Return the (X, Y) coordinate for the center point of the cell that contains the specified text.  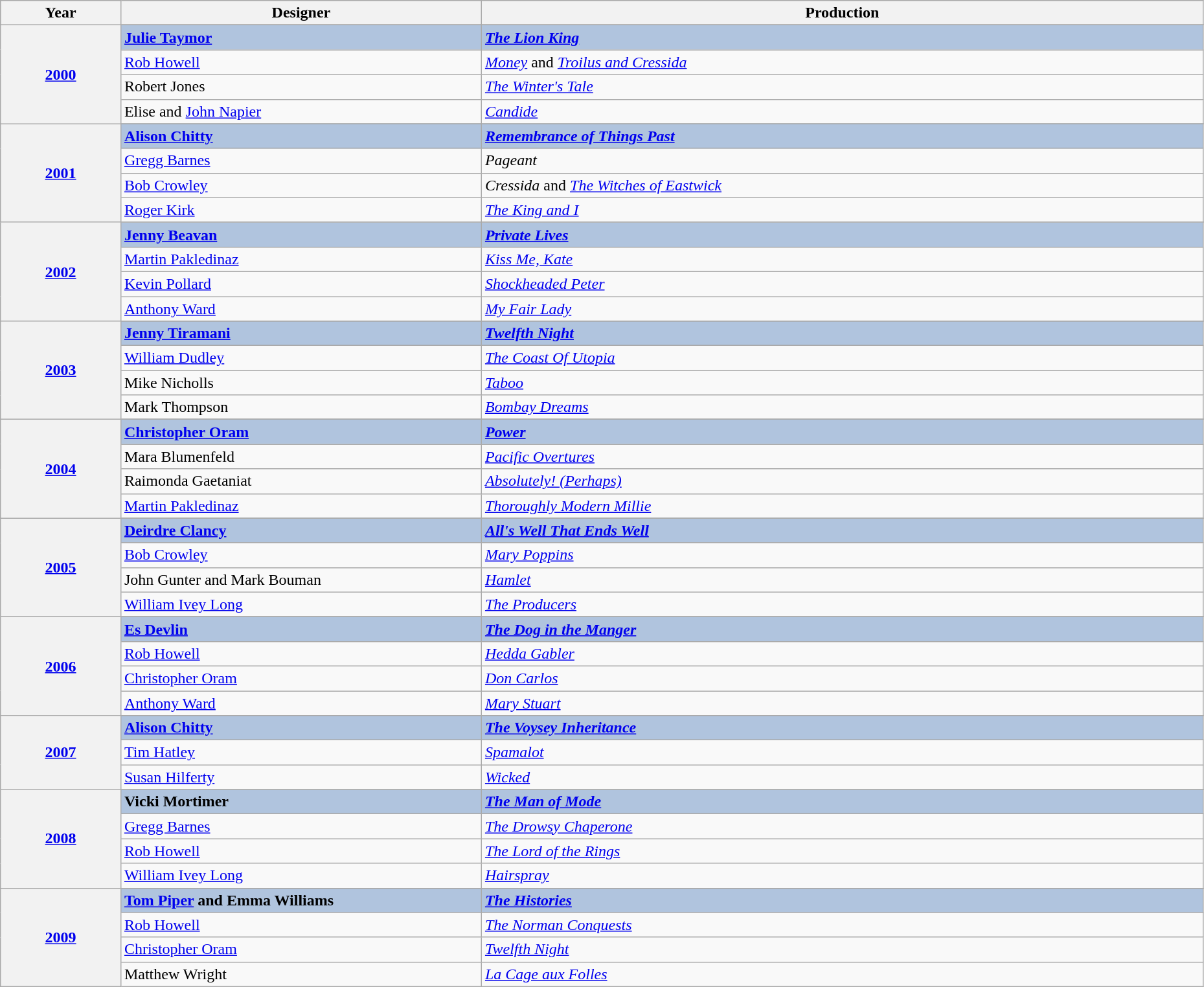
Designer (301, 13)
2008 (61, 839)
2007 (61, 753)
La Cage aux Folles (842, 974)
2002 (61, 271)
John Gunter and Mark Bouman (301, 580)
Power (842, 432)
All's Well That Ends Well (842, 530)
Jenny Beavan (301, 234)
Absolutely! (Perhaps) (842, 481)
The Drowsy Chaperone (842, 826)
Hamlet (842, 580)
Money and Troilus and Cressida (842, 62)
Thoroughly Modern Millie (842, 506)
Mark Thompson (301, 407)
The Dog in the Manger (842, 629)
The Coast Of Utopia (842, 358)
Es Devlin (301, 629)
The Winter's Tale (842, 87)
The Norman Conquests (842, 925)
Cressida and The Witches of Eastwick (842, 185)
Mary Poppins (842, 555)
Tom Piper and Emma Williams (301, 900)
Hairspray (842, 876)
Spamalot (842, 753)
Hedda Gabler (842, 653)
The Producers (842, 604)
The Lion King (842, 38)
Bombay Dreams (842, 407)
Elise and John Napier (301, 111)
Production (842, 13)
Kiss Me, Kate (842, 259)
Mara Blumenfeld (301, 457)
Private Lives (842, 234)
Julie Taymor (301, 38)
The King and I (842, 210)
William Dudley (301, 358)
Pageant (842, 161)
2006 (61, 666)
Roger Kirk (301, 210)
Matthew Wright (301, 974)
2004 (61, 469)
My Fair Lady (842, 309)
2003 (61, 370)
2005 (61, 567)
The Histories (842, 900)
Mary Stuart (842, 703)
Taboo (842, 383)
Vicki Mortimer (301, 802)
Pacific Overtures (842, 457)
Shockheaded Peter (842, 284)
Jenny Tiramani (301, 334)
Candide (842, 111)
Year (61, 13)
The Lord of the Rings (842, 851)
Susan Hilferty (301, 777)
2000 (61, 74)
Tim Hatley (301, 753)
2009 (61, 937)
2001 (61, 173)
Don Carlos (842, 678)
Wicked (842, 777)
The Voysey Inheritance (842, 728)
Deirdre Clancy (301, 530)
Mike Nicholls (301, 383)
Kevin Pollard (301, 284)
The Man of Mode (842, 802)
Remembrance of Things Past (842, 136)
Raimonda Gaetaniat (301, 481)
Robert Jones (301, 87)
